Output the (x, y) coordinate of the center of the cell containing the given text.  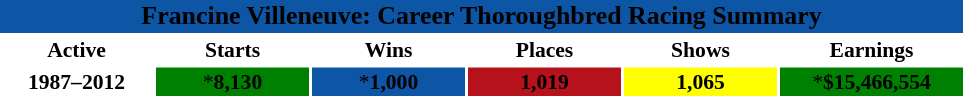
Active (76, 50)
Wins (388, 50)
Places (544, 50)
*1,000 (388, 82)
1,065 (700, 82)
Earnings (872, 50)
*$15,466,554 (872, 82)
1,019 (544, 82)
1987–2012 (76, 82)
Starts (232, 50)
Francine Villeneuve: Career Thoroughbred Racing Summary (482, 16)
*8,130 (232, 82)
Shows (700, 50)
